Provide the (x, y) coordinate of the cell's center where the given text is located.  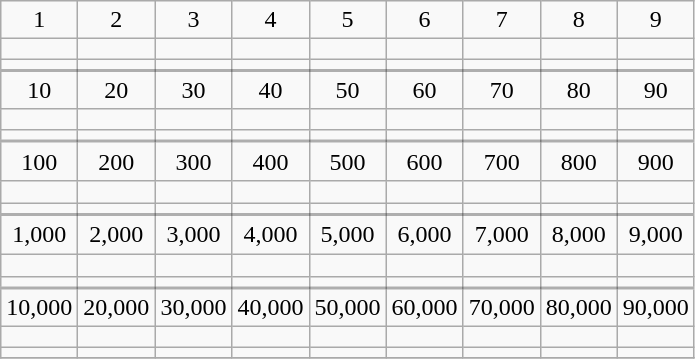
800 (578, 162)
9 (656, 20)
60,000 (424, 308)
4 (270, 20)
900 (656, 162)
50,000 (348, 308)
9,000 (656, 234)
80,000 (578, 308)
3,000 (194, 234)
80 (578, 90)
90,000 (656, 308)
40,000 (270, 308)
6,000 (424, 234)
50 (348, 90)
5,000 (348, 234)
3 (194, 20)
600 (424, 162)
10,000 (40, 308)
6 (424, 20)
2 (116, 20)
400 (270, 162)
60 (424, 90)
300 (194, 162)
70,000 (502, 308)
4,000 (270, 234)
200 (116, 162)
7 (502, 20)
40 (270, 90)
20,000 (116, 308)
2,000 (116, 234)
30 (194, 90)
1 (40, 20)
1,000 (40, 234)
500 (348, 162)
700 (502, 162)
20 (116, 90)
70 (502, 90)
8 (578, 20)
100 (40, 162)
10 (40, 90)
8,000 (578, 234)
30,000 (194, 308)
90 (656, 90)
7,000 (502, 234)
5 (348, 20)
